For the text-containing cell, return its midpoint in (x, y) coordinate format. 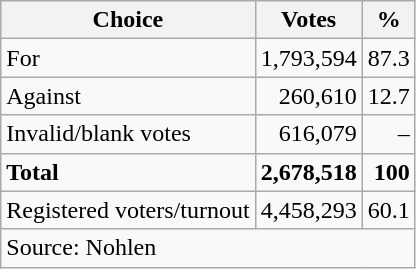
Choice (128, 20)
% (388, 20)
2,678,518 (308, 172)
Against (128, 96)
4,458,293 (308, 210)
For (128, 58)
Votes (308, 20)
– (388, 134)
1,793,594 (308, 58)
60.1 (388, 210)
616,079 (308, 134)
Registered voters/turnout (128, 210)
260,610 (308, 96)
Invalid/blank votes (128, 134)
87.3 (388, 58)
Total (128, 172)
12.7 (388, 96)
Source: Nohlen (208, 248)
100 (388, 172)
